Find where the given text appears and provide that cell's center as (X, Y) coordinate. 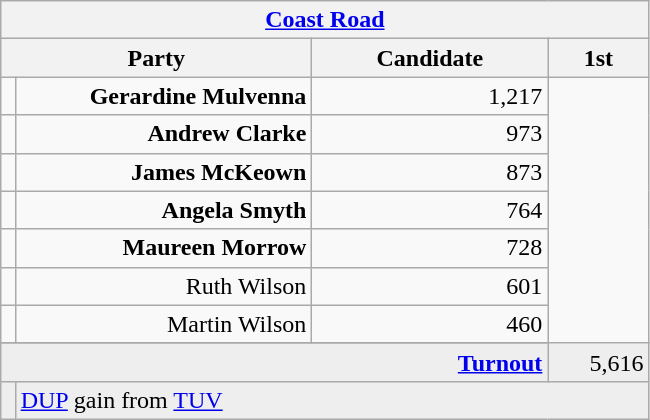
Maureen Morrow (164, 248)
973 (430, 134)
Party (156, 58)
1,217 (430, 96)
Andrew Clarke (164, 134)
764 (430, 210)
Gerardine Mulvenna (164, 96)
James McKeown (164, 172)
DUP gain from TUV (332, 400)
5,616 (598, 362)
728 (430, 248)
Angela Smyth (164, 210)
Candidate (430, 58)
873 (430, 172)
601 (430, 286)
Ruth Wilson (164, 286)
Turnout (274, 362)
Coast Road (325, 20)
460 (430, 324)
1st (598, 58)
Martin Wilson (164, 324)
